Capture the cell that displays the provided text and extract its (x, y) central coordinate. 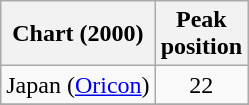
Peakposition (201, 34)
Chart (2000) (78, 34)
22 (201, 85)
Japan (Oricon) (78, 85)
